Identify which cell holds the provided text, then report its [X, Y] central coordinate. 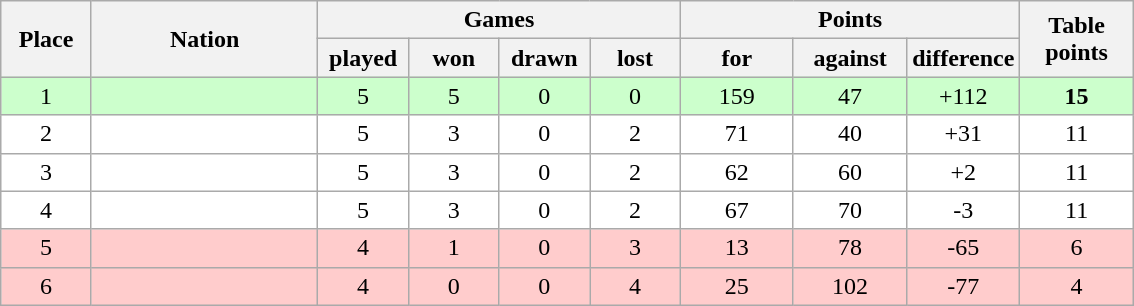
lost [636, 58]
played [364, 58]
25 [736, 286]
60 [850, 172]
40 [850, 134]
15 [1076, 96]
won [454, 58]
+2 [964, 172]
for [736, 58]
Nation [204, 39]
Points [850, 20]
against [850, 58]
13 [736, 248]
+31 [964, 134]
Games [499, 20]
67 [736, 210]
-65 [964, 248]
Place [46, 39]
-77 [964, 286]
78 [850, 248]
159 [736, 96]
drawn [544, 58]
71 [736, 134]
Tablepoints [1076, 39]
difference [964, 58]
70 [850, 210]
47 [850, 96]
+112 [964, 96]
-3 [964, 210]
102 [850, 286]
62 [736, 172]
